Return (X, Y) of the center of cell containing provided text 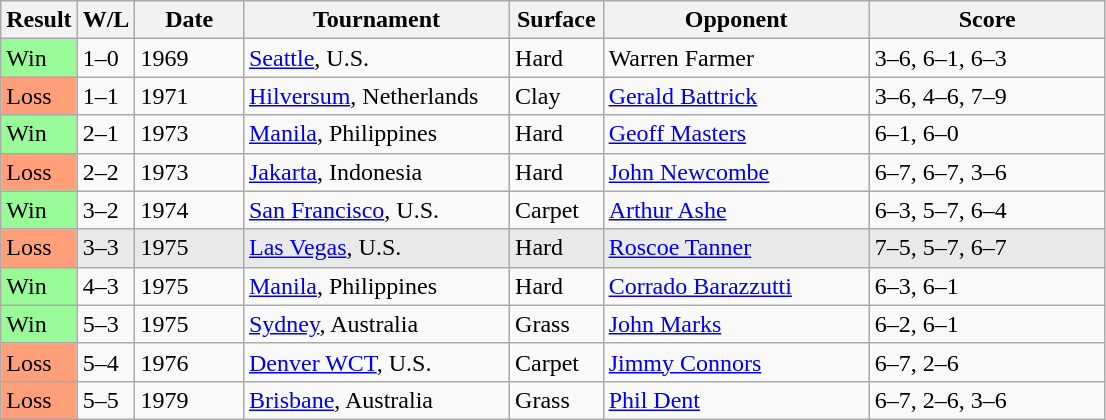
Arthur Ashe (736, 210)
Phil Dent (736, 400)
Las Vegas, U.S. (376, 248)
3–2 (106, 210)
San Francisco, U.S. (376, 210)
Surface (557, 20)
6–7, 6–7, 3–6 (987, 172)
Gerald Battrick (736, 96)
3–3 (106, 248)
3–6, 4–6, 7–9 (987, 96)
Date (190, 20)
3–6, 6–1, 6–3 (987, 58)
Hilversum, Netherlands (376, 96)
Jakarta, Indonesia (376, 172)
1974 (190, 210)
John Marks (736, 324)
Brisbane, Australia (376, 400)
1969 (190, 58)
2–1 (106, 134)
Denver WCT, U.S. (376, 362)
6–3, 5–7, 6–4 (987, 210)
5–5 (106, 400)
5–3 (106, 324)
Result (39, 20)
6–2, 6–1 (987, 324)
7–5, 5–7, 6–7 (987, 248)
Sydney, Australia (376, 324)
1976 (190, 362)
5–4 (106, 362)
Jimmy Connors (736, 362)
1971 (190, 96)
6–3, 6–1 (987, 286)
Tournament (376, 20)
Warren Farmer (736, 58)
John Newcombe (736, 172)
Roscoe Tanner (736, 248)
Clay (557, 96)
1979 (190, 400)
6–7, 2–6 (987, 362)
2–2 (106, 172)
1–1 (106, 96)
Score (987, 20)
Opponent (736, 20)
4–3 (106, 286)
6–1, 6–0 (987, 134)
6–7, 2–6, 3–6 (987, 400)
Corrado Barazzutti (736, 286)
Geoff Masters (736, 134)
W/L (106, 20)
Seattle, U.S. (376, 58)
1–0 (106, 58)
